Capture the cell that displays the provided text and extract its (X, Y) central coordinate. 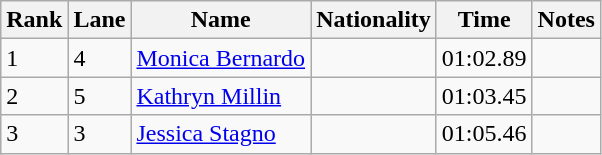
Kathryn Millin (221, 96)
Nationality (374, 20)
1 (34, 58)
01:05.46 (484, 134)
01:03.45 (484, 96)
01:02.89 (484, 58)
2 (34, 96)
5 (100, 96)
Jessica Stagno (221, 134)
Lane (100, 20)
Rank (34, 20)
4 (100, 58)
Time (484, 20)
Monica Bernardo (221, 58)
Notes (566, 20)
Name (221, 20)
